Extract the (x, y) coordinate from the center of the cell holding the provided text.  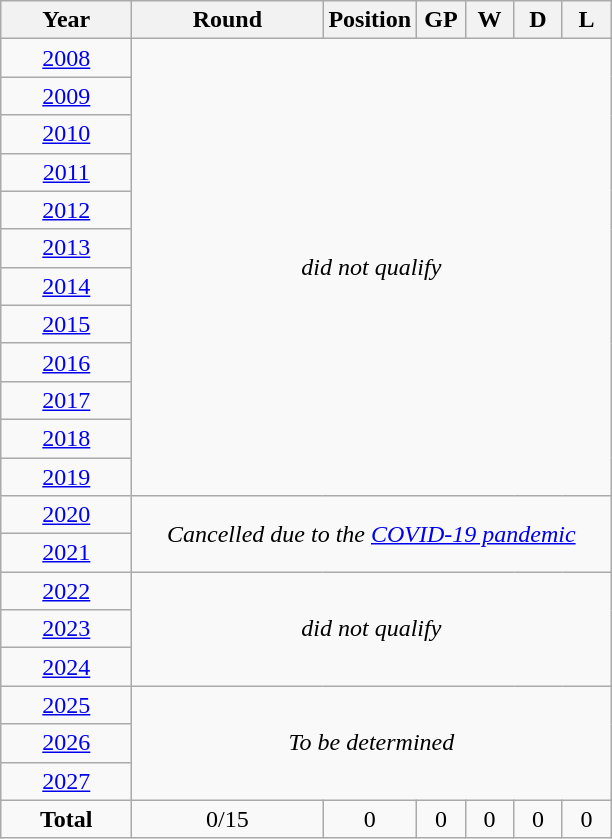
2010 (66, 134)
GP (442, 20)
2025 (66, 705)
2009 (66, 96)
2026 (66, 743)
D (538, 20)
2017 (66, 400)
2012 (66, 210)
2015 (66, 324)
2022 (66, 591)
2021 (66, 553)
Cancelled due to the COVID-19 pandemic (372, 534)
W (490, 20)
To be determined (372, 743)
2020 (66, 515)
2027 (66, 781)
2016 (66, 362)
Year (66, 20)
2014 (66, 286)
2008 (66, 58)
Total (66, 819)
L (586, 20)
2024 (66, 667)
2023 (66, 629)
Position (370, 20)
2019 (66, 477)
2011 (66, 172)
2013 (66, 248)
2018 (66, 438)
0/15 (228, 819)
Round (228, 20)
